Search for the cell housing the specified text and yield its [x, y] center coordinate. 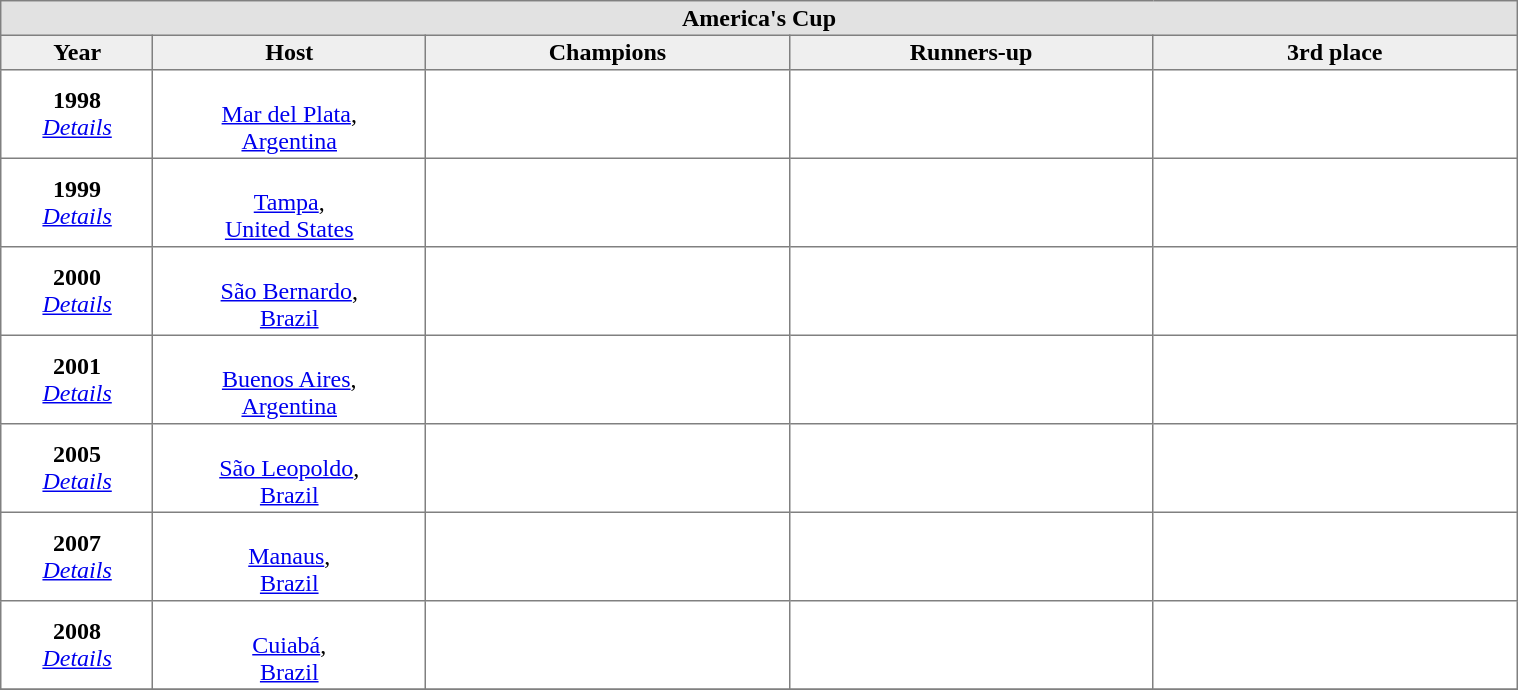
Champions [608, 52]
Tampa, United States [290, 202]
Cuiabá, Brazil [290, 645]
1998Details [77, 114]
2007Details [77, 556]
2001Details [77, 379]
2000Details [77, 291]
Host [290, 52]
Runners-up [971, 52]
3rd place [1335, 52]
2005Details [77, 468]
São Bernardo, Brazil [290, 291]
Buenos Aires, Argentina [290, 379]
Year [77, 52]
Manaus, Brazil [290, 556]
America's Cup [758, 18]
2008Details [77, 645]
São Leopoldo, Brazil [290, 468]
1999Details [77, 202]
Mar del Plata, Argentina [290, 114]
